Return the (X, Y) coordinate for the center point of the cell that contains the specified text.  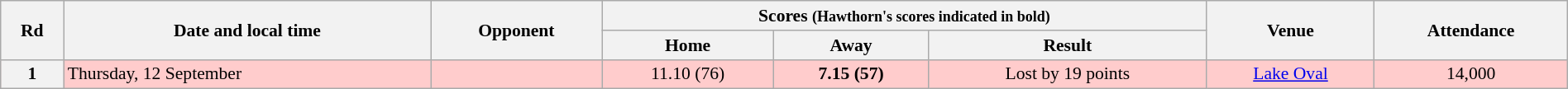
7.15 (57) (852, 74)
Result (1068, 45)
Lake Oval (1290, 74)
11.10 (76) (688, 74)
Scores (Hawthorn's scores indicated in bold) (905, 16)
Rd (32, 30)
14,000 (1470, 74)
Thursday, 12 September (247, 74)
Date and local time (247, 30)
Attendance (1470, 30)
1 (32, 74)
Opponent (516, 30)
Away (852, 45)
Venue (1290, 30)
Lost by 19 points (1068, 74)
Home (688, 45)
